From the cell containing the given text, extract its center point as [X, Y] coordinate. 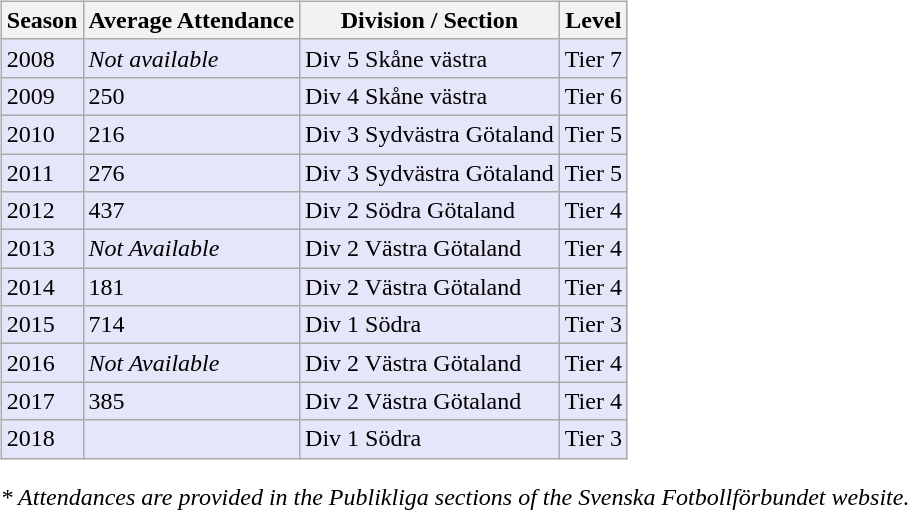
2011 [42, 173]
2018 [42, 439]
385 [192, 401]
2009 [42, 96]
216 [192, 134]
Division / Section [430, 20]
2010 [42, 134]
2008 [42, 58]
2013 [42, 249]
Div 5 Skåne västra [430, 58]
Average Attendance [192, 20]
Level [593, 20]
2014 [42, 287]
2012 [42, 211]
2016 [42, 363]
Div 4 Skåne västra [430, 96]
Season [42, 20]
Not available [192, 58]
714 [192, 325]
181 [192, 287]
276 [192, 173]
Tier 7 [593, 58]
437 [192, 211]
Div 2 Södra Götaland [430, 211]
2017 [42, 401]
Tier 6 [593, 96]
250 [192, 96]
2015 [42, 325]
